Find where the given text appears and provide that cell's center as [X, Y] coordinate. 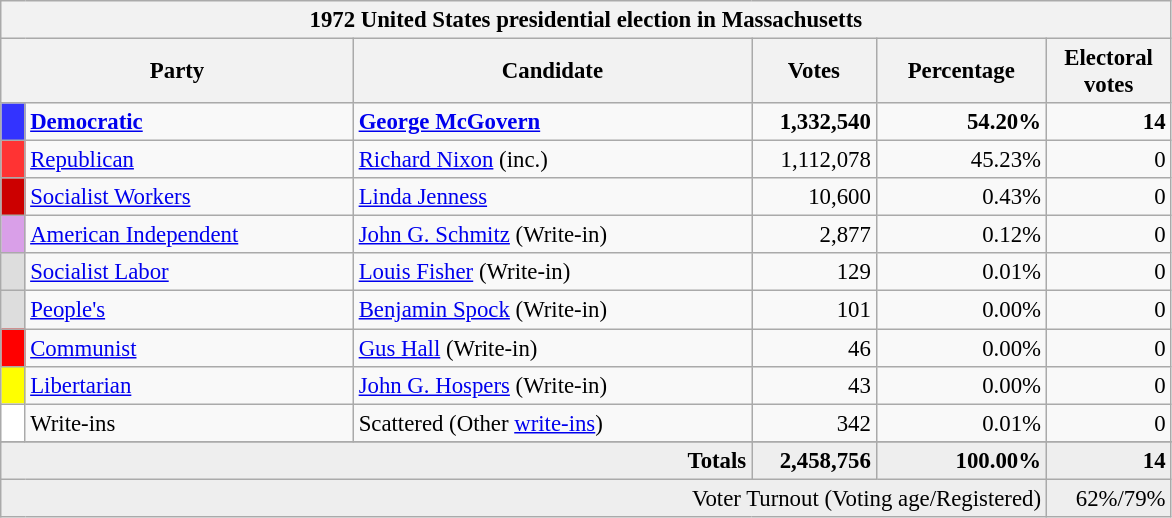
342 [814, 423]
American Independent [189, 235]
Republican [189, 160]
Democratic [189, 122]
Votes [814, 72]
Totals [376, 460]
101 [814, 310]
1,332,540 [814, 122]
Electoral votes [1108, 72]
Scattered (Other write-ins) [552, 423]
People's [189, 310]
Linda Jenness [552, 197]
Socialist Labor [189, 273]
43 [814, 385]
100.00% [961, 460]
Candidate [552, 72]
Gus Hall (Write-in) [552, 348]
Libertarian [189, 385]
2,877 [814, 235]
Communist [189, 348]
1,112,078 [814, 160]
George McGovern [552, 122]
46 [814, 348]
Write-ins [189, 423]
John G. Hospers (Write-in) [552, 385]
62%/79% [1108, 498]
Benjamin Spock (Write-in) [552, 310]
10,600 [814, 197]
129 [814, 273]
54.20% [961, 122]
45.23% [961, 160]
Socialist Workers [189, 197]
0.12% [961, 235]
John G. Schmitz (Write-in) [552, 235]
1972 United States presidential election in Massachusetts [586, 20]
Voter Turnout (Voting age/Registered) [524, 498]
2,458,756 [814, 460]
0.43% [961, 197]
Party [178, 72]
Percentage [961, 72]
Richard Nixon (inc.) [552, 160]
Louis Fisher (Write-in) [552, 273]
